For the text-containing cell, return its midpoint in [x, y] coordinate format. 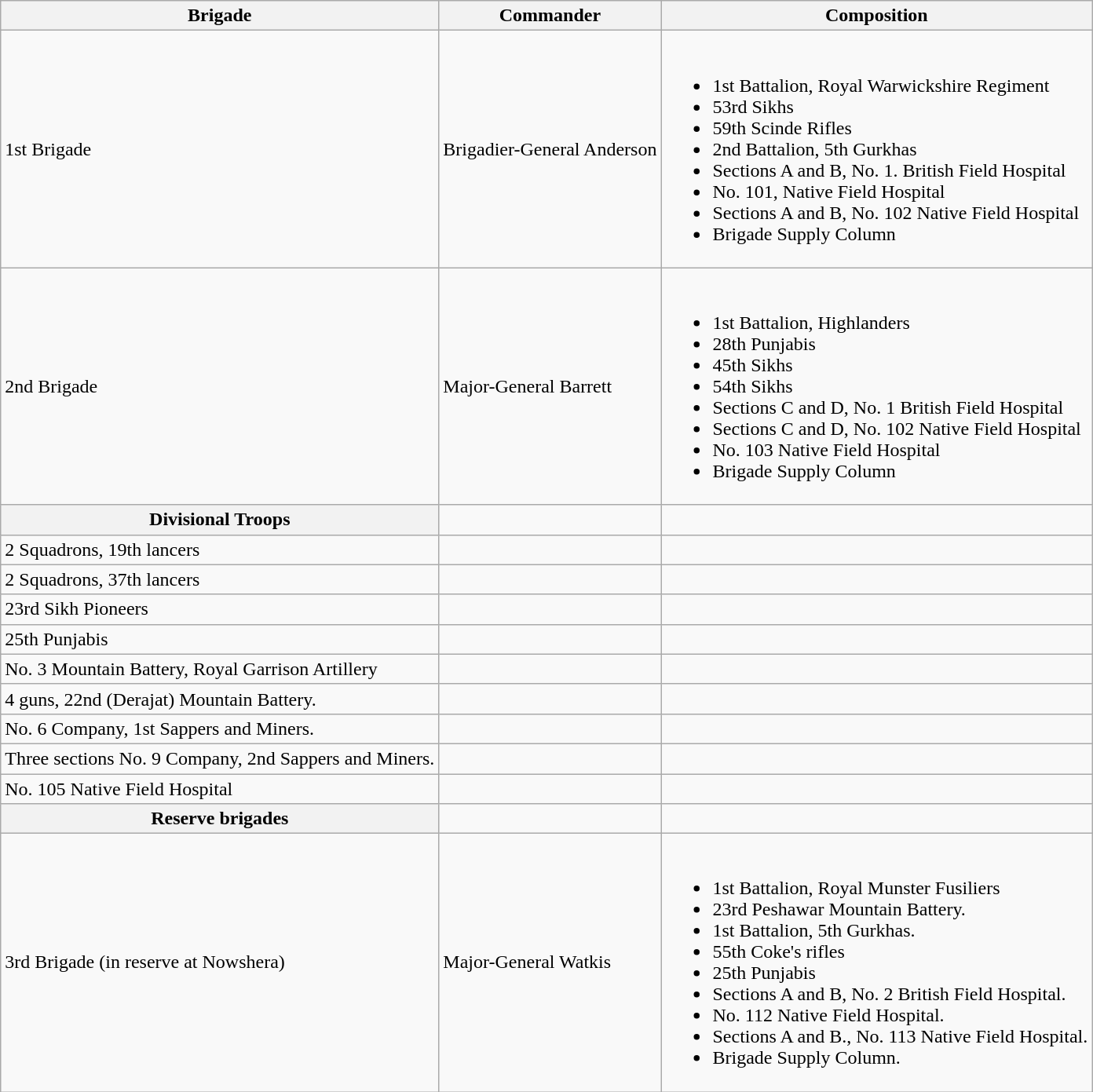
2 Squadrons, 19th lancers [220, 550]
Brigadier-General Anderson [550, 149]
4 guns, 22nd (Derajat) Mountain Battery. [220, 699]
2nd Brigade [220, 386]
No. 105 Native Field Hospital [220, 789]
3rd Brigade (in reserve at Nowshera) [220, 962]
Composition [876, 16]
Major-General Barrett [550, 386]
Major-General Watkis [550, 962]
Divisional Troops [220, 520]
25th Punjabis [220, 639]
Brigade [220, 16]
Reserve brigades [220, 819]
No. 3 Mountain Battery, Royal Garrison Artillery [220, 669]
1st Brigade [220, 149]
Three sections No. 9 Company, 2nd Sappers and Miners. [220, 758]
23rd Sikh Pioneers [220, 609]
No. 6 Company, 1st Sappers and Miners. [220, 729]
2 Squadrons, 37th lancers [220, 579]
Commander [550, 16]
